Detect which cell encompasses the target text, then output its (x, y) center coordinate. 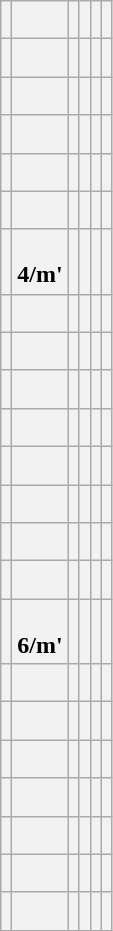
6/m' (40, 632)
4/m' (40, 262)
